Detect which cell encompasses the target text, then output its [X, Y] center coordinate. 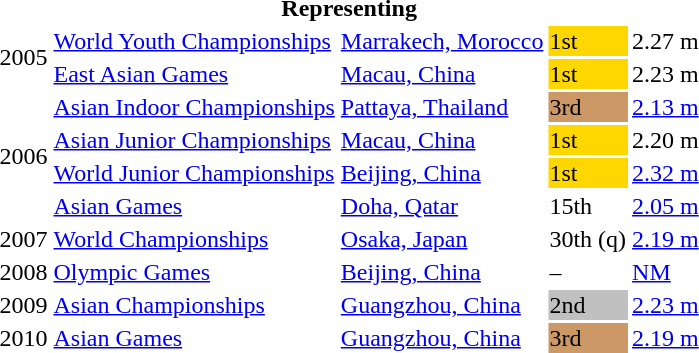
Doha, Qatar [442, 206]
World Youth Championships [194, 41]
Pattaya, Thailand [442, 107]
2nd [588, 305]
Olympic Games [194, 272]
Asian Championships [194, 305]
30th (q) [588, 239]
Osaka, Japan [442, 239]
Asian Junior Championships [194, 140]
15th [588, 206]
Marrakech, Morocco [442, 41]
World Junior Championships [194, 173]
– [588, 272]
East Asian Games [194, 74]
Asian Indoor Championships [194, 107]
World Championships [194, 239]
